Extract the (x, y) coordinate from the center of the cell holding the provided text.  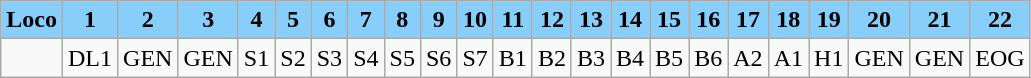
17 (748, 20)
16 (708, 20)
B3 (590, 58)
9 (438, 20)
B1 (512, 58)
DL1 (90, 58)
EOG (1000, 58)
2 (148, 20)
6 (329, 20)
7 (366, 20)
S1 (256, 58)
5 (293, 20)
S3 (329, 58)
S7 (475, 58)
S2 (293, 58)
B2 (552, 58)
S6 (438, 58)
12 (552, 20)
A1 (788, 58)
Loco (32, 20)
S4 (366, 58)
21 (939, 20)
B6 (708, 58)
B5 (670, 58)
H1 (829, 58)
A2 (748, 58)
18 (788, 20)
13 (590, 20)
4 (256, 20)
19 (829, 20)
22 (1000, 20)
8 (402, 20)
11 (512, 20)
3 (208, 20)
15 (670, 20)
20 (879, 20)
1 (90, 20)
B4 (630, 58)
14 (630, 20)
S5 (402, 58)
10 (475, 20)
